Output the [X, Y] coordinate of the center of the cell containing the given text.  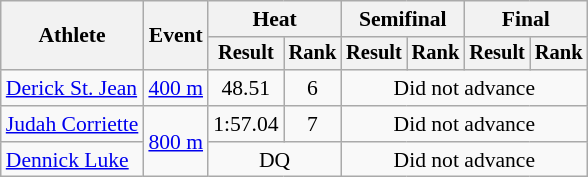
Judah Corriette [72, 124]
1:57.04 [246, 124]
7 [313, 124]
6 [313, 88]
800 m [176, 142]
Athlete [72, 36]
400 m [176, 88]
Final [526, 19]
48.51 [246, 88]
Event [176, 36]
Heat [274, 19]
Derick St. Jean [72, 88]
Semifinal [402, 19]
